From the cell containing the given text, extract its center point as (x, y) coordinate. 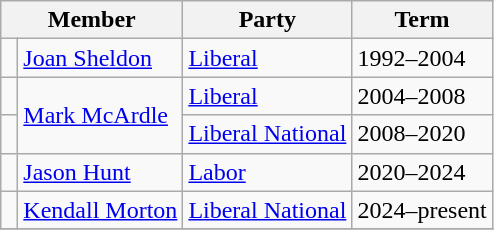
2004–2008 (422, 96)
Joan Sheldon (100, 58)
2008–2020 (422, 134)
Jason Hunt (100, 172)
Mark McArdle (100, 115)
Labor (268, 172)
2020–2024 (422, 172)
Kendall Morton (100, 210)
Party (268, 20)
Member (92, 20)
2024–present (422, 210)
Term (422, 20)
1992–2004 (422, 58)
